Identify which cell holds the provided text, then report its (X, Y) central coordinate. 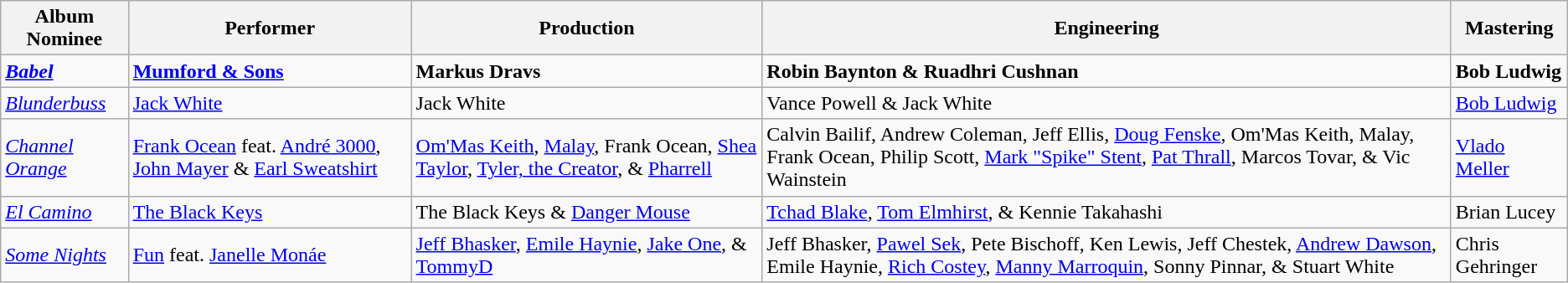
Om'Mas Keith, Malay, Frank Ocean, Shea Taylor, Tyler, the Creator, & Pharrell (586, 157)
The Black Keys (270, 212)
Some Nights (64, 255)
El Camino (64, 212)
Markus Dravs (586, 71)
Robin Baynton & Ruadhri Cushnan (1106, 71)
Engineering (1106, 28)
Fun feat. Janelle Monáe (270, 255)
Blunderbuss (64, 103)
Tchad Blake, Tom Elmhirst, & Kennie Takahashi (1106, 212)
Mumford & Sons (270, 71)
Jeff Bhasker, Emile Haynie, Jake One, & TommyD (586, 255)
Chris Gehringer (1509, 255)
Channel Orange (64, 157)
Album Nominee (64, 28)
Production (586, 28)
Frank Ocean feat. André 3000, John Mayer & Earl Sweatshirt (270, 157)
Mastering (1509, 28)
The Black Keys & Danger Mouse (586, 212)
Performer (270, 28)
Vlado Meller (1509, 157)
Brian Lucey (1509, 212)
Vance Powell & Jack White (1106, 103)
Babel (64, 71)
